Extract the [X, Y] coordinate from the center of the cell holding the provided text.  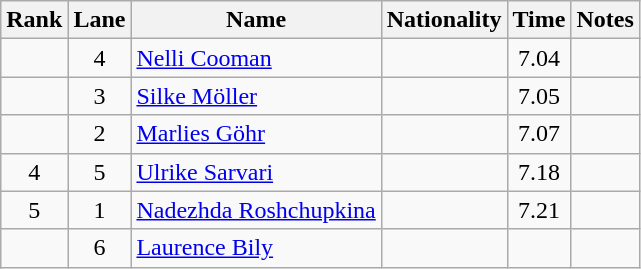
7.21 [539, 210]
7.18 [539, 172]
Ulrike Sarvari [256, 172]
Laurence Bily [256, 248]
7.05 [539, 96]
Marlies Göhr [256, 134]
6 [100, 248]
Nationality [444, 20]
Notes [605, 20]
Silke Möller [256, 96]
Lane [100, 20]
Time [539, 20]
7.04 [539, 58]
Rank [34, 20]
Name [256, 20]
7.07 [539, 134]
Nadezhda Roshchupkina [256, 210]
1 [100, 210]
Nelli Cooman [256, 58]
2 [100, 134]
3 [100, 96]
